Provide the [X, Y] coordinate of the cell's center where the given text is located.  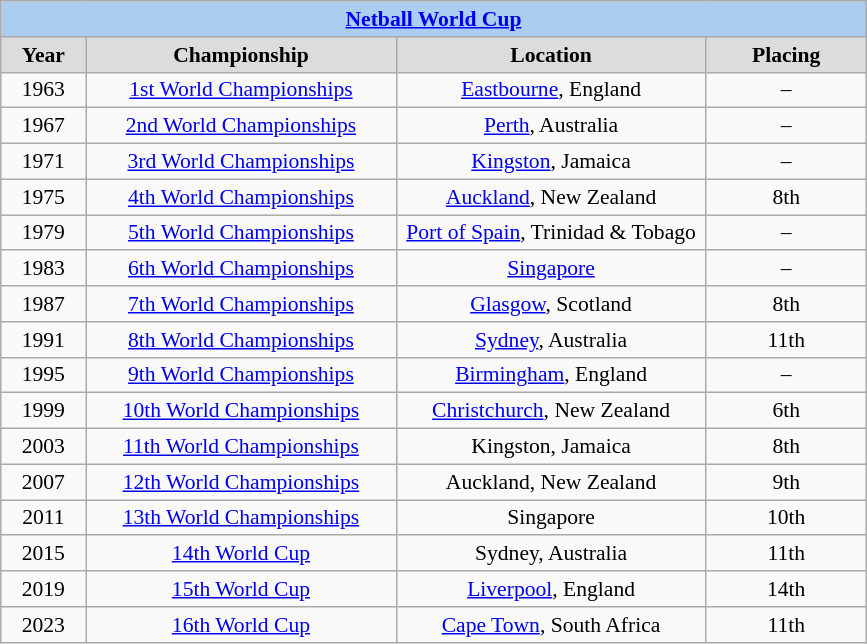
13th World Championships [241, 518]
1975 [44, 197]
1971 [44, 162]
10th [786, 518]
Cape Town, South Africa [551, 625]
1967 [44, 126]
2003 [44, 447]
1999 [44, 411]
9th [786, 482]
16th World Cup [241, 625]
5th World Championships [241, 233]
Liverpool, England [551, 589]
Year [44, 55]
1991 [44, 340]
6th World Championships [241, 269]
Port of Spain, Trinidad & Tobago [551, 233]
1987 [44, 304]
15th World Cup [241, 589]
7th World Championships [241, 304]
8th World Championships [241, 340]
Glasgow, Scotland [551, 304]
Championship [241, 55]
12th World Championships [241, 482]
1963 [44, 90]
2015 [44, 554]
Location [551, 55]
2007 [44, 482]
Christchurch, New Zealand [551, 411]
Placing [786, 55]
4th World Championships [241, 197]
Perth, Australia [551, 126]
14th World Cup [241, 554]
Netball World Cup [434, 19]
2019 [44, 589]
1979 [44, 233]
2nd World Championships [241, 126]
10th World Championships [241, 411]
1995 [44, 375]
9th World Championships [241, 375]
2023 [44, 625]
Eastbourne, England [551, 90]
1983 [44, 269]
11th World Championships [241, 447]
14th [786, 589]
1st World Championships [241, 90]
Birmingham, England [551, 375]
3rd World Championships [241, 162]
6th [786, 411]
2011 [44, 518]
